Scan for the cell matching the given text and deliver its (x, y) coordinate at center. 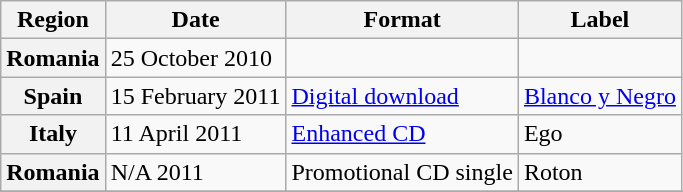
N/A 2011 (196, 172)
Date (196, 20)
Enhanced CD (402, 134)
25 October 2010 (196, 58)
11 April 2011 (196, 134)
15 February 2011 (196, 96)
Digital download (402, 96)
Blanco y Negro (600, 96)
Format (402, 20)
Region (53, 20)
Spain (53, 96)
Ego (600, 134)
Promotional CD single (402, 172)
Roton (600, 172)
Label (600, 20)
Italy (53, 134)
